Identify which cell holds the provided text, then report its [x, y] central coordinate. 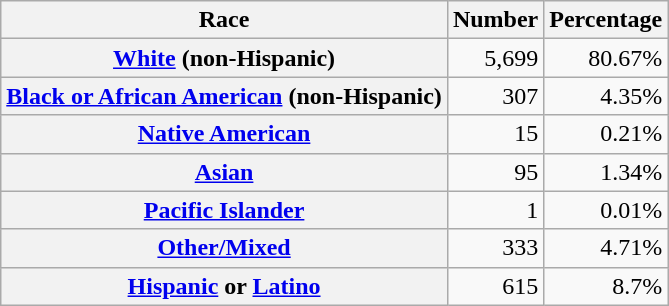
Number [495, 20]
Black or African American (non-Hispanic) [224, 96]
4.71% [606, 248]
4.35% [606, 96]
0.01% [606, 210]
615 [495, 286]
0.21% [606, 134]
15 [495, 134]
Asian [224, 172]
Native American [224, 134]
1 [495, 210]
80.67% [606, 58]
1.34% [606, 172]
Hispanic or Latino [224, 286]
95 [495, 172]
Race [224, 20]
5,699 [495, 58]
White (non-Hispanic) [224, 58]
307 [495, 96]
Other/Mixed [224, 248]
Percentage [606, 20]
Pacific Islander [224, 210]
333 [495, 248]
8.7% [606, 286]
